Scan for the cell matching the given text and deliver its [X, Y] coordinate at center. 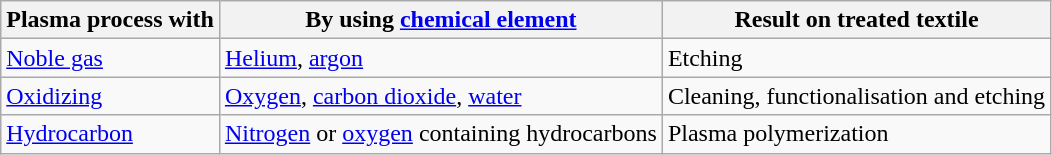
By using chemical element [440, 20]
Result on treated textile [856, 20]
Cleaning, functionalisation and etching [856, 96]
Noble gas [110, 58]
Etching [856, 58]
Plasma polymerization [856, 134]
Oxygen, carbon dioxide, water [440, 96]
Hydrocarbon [110, 134]
Nitrogen or oxygen containing hydrocarbons [440, 134]
Helium, argon [440, 58]
Plasma process with [110, 20]
Oxidizing [110, 96]
